Locate the cell with the specified text and output its [X, Y] center coordinate. 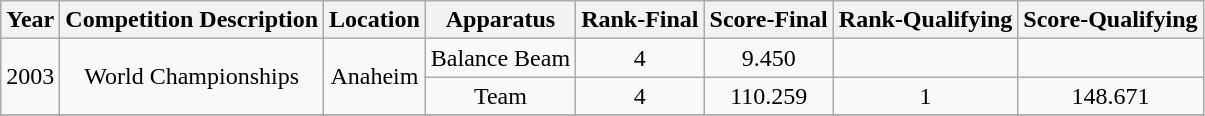
Competition Description [192, 20]
Anaheim [375, 77]
Rank-Final [640, 20]
World Championships [192, 77]
Year [30, 20]
Team [500, 96]
1 [925, 96]
110.259 [768, 96]
Score-Final [768, 20]
Score-Qualifying [1110, 20]
Rank-Qualifying [925, 20]
Balance Beam [500, 58]
2003 [30, 77]
Location [375, 20]
9.450 [768, 58]
Apparatus [500, 20]
148.671 [1110, 96]
